Capture the cell that displays the provided text and extract its [X, Y] central coordinate. 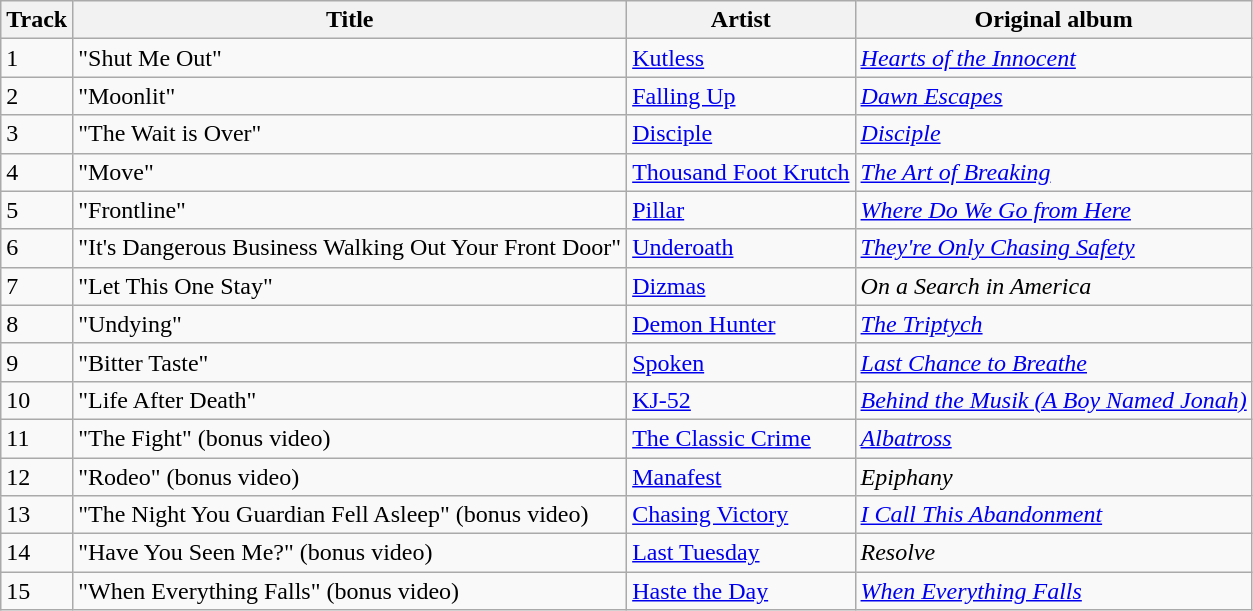
Artist [741, 20]
Track [37, 20]
14 [37, 553]
9 [37, 362]
When Everything Falls [1054, 591]
Albatross [1054, 438]
8 [37, 324]
Where Do We Go from Here [1054, 210]
"The Wait is Over" [350, 134]
Dizmas [741, 286]
Title [350, 20]
"Rodeo" (bonus video) [350, 477]
Spoken [741, 362]
Kutless [741, 58]
The Art of Breaking [1054, 172]
Manafest [741, 477]
6 [37, 248]
4 [37, 172]
Behind the Musik (A Boy Named Jonah) [1054, 400]
"Bitter Taste" [350, 362]
"The Fight" (bonus video) [350, 438]
Dawn Escapes [1054, 96]
Resolve [1054, 553]
Last Chance to Breathe [1054, 362]
13 [37, 515]
"When Everything Falls" (bonus video) [350, 591]
"Frontline" [350, 210]
15 [37, 591]
Haste the Day [741, 591]
10 [37, 400]
12 [37, 477]
Thousand Foot Krutch [741, 172]
Hearts of the Innocent [1054, 58]
3 [37, 134]
"Undying" [350, 324]
"Life After Death" [350, 400]
11 [37, 438]
"Moonlit" [350, 96]
"It's Dangerous Business Walking Out Your Front Door" [350, 248]
I Call This Abandonment [1054, 515]
On a Search in America [1054, 286]
5 [37, 210]
The Triptych [1054, 324]
Underoath [741, 248]
Last Tuesday [741, 553]
Falling Up [741, 96]
The Classic Crime [741, 438]
1 [37, 58]
Epiphany [1054, 477]
7 [37, 286]
"Shut Me Out" [350, 58]
"The Night You Guardian Fell Asleep" (bonus video) [350, 515]
KJ-52 [741, 400]
Original album [1054, 20]
Chasing Victory [741, 515]
Pillar [741, 210]
2 [37, 96]
"Let This One Stay" [350, 286]
"Have You Seen Me?" (bonus video) [350, 553]
Demon Hunter [741, 324]
"Move" [350, 172]
They're Only Chasing Safety [1054, 248]
